Output the (X, Y) coordinate of the center of the cell containing the given text.  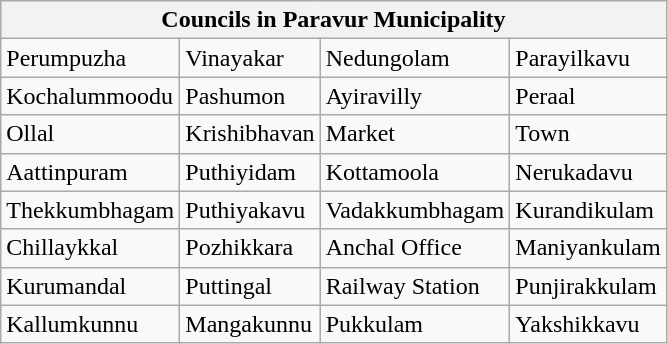
Chillaykkal (90, 248)
Anchal Office (415, 248)
Krishibhavan (250, 134)
Nerukadavu (588, 172)
Puthiyakavu (250, 210)
Kochalummoodu (90, 96)
Ayiravilly (415, 96)
Market (415, 134)
Railway Station (415, 286)
Peraal (588, 96)
Puttingal (250, 286)
Kottamoola (415, 172)
Parayilkavu (588, 58)
Kurumandal (90, 286)
Councils in Paravur Municipality (334, 20)
Aattinpuram (90, 172)
Pozhikkara (250, 248)
Ollal (90, 134)
Pashumon (250, 96)
Kurandikulam (588, 210)
Maniyankulam (588, 248)
Thekkumbhagam (90, 210)
Vadakkumbhagam (415, 210)
Yakshikkavu (588, 324)
Mangakunnu (250, 324)
Punjirakkulam (588, 286)
Puthiyidam (250, 172)
Kallumkunnu (90, 324)
Vinayakar (250, 58)
Perumpuzha (90, 58)
Pukkulam (415, 324)
Town (588, 134)
Nedungolam (415, 58)
